Pinpoint the cell where the given text exists, returning its (X, Y) midpoint coordinate. 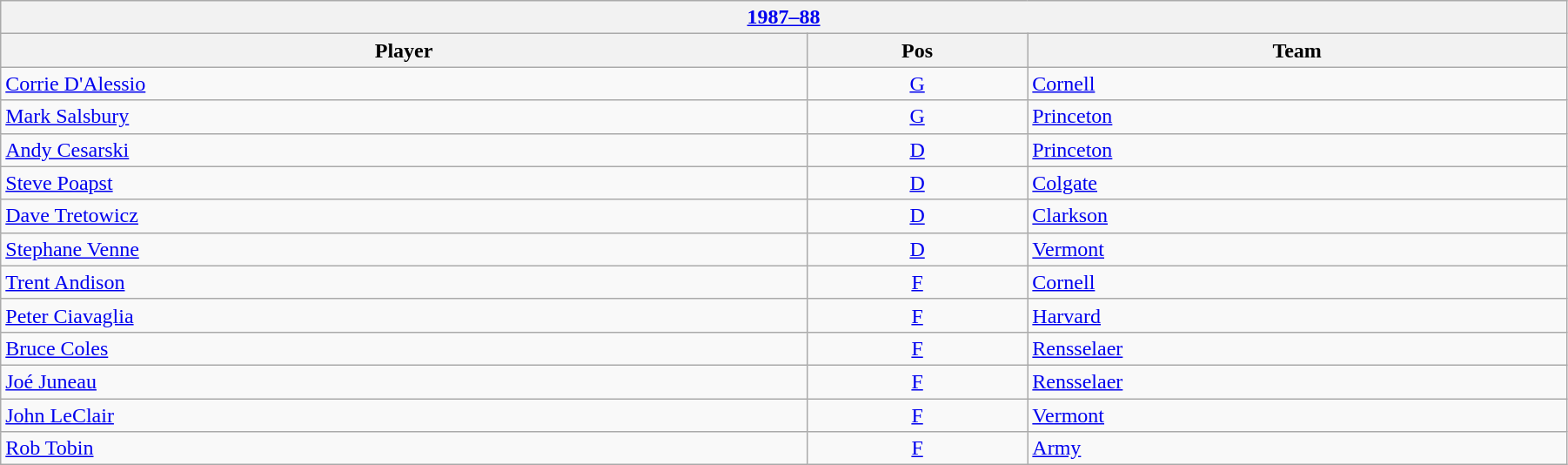
Colgate (1297, 183)
Clarkson (1297, 216)
John LeClair (404, 415)
Joé Juneau (404, 381)
Player (404, 51)
Mark Salsbury (404, 117)
Trent Andison (404, 282)
Pos (917, 51)
1987–88 (784, 17)
Dave Tretowicz (404, 216)
Steve Poapst (404, 183)
Team (1297, 51)
Rob Tobin (404, 448)
Andy Cesarski (404, 150)
Stephane Venne (404, 249)
Peter Ciavaglia (404, 315)
Corrie D'Alessio (404, 84)
Army (1297, 448)
Harvard (1297, 315)
Bruce Coles (404, 348)
